Detect which cell encompasses the target text, then output its (x, y) center coordinate. 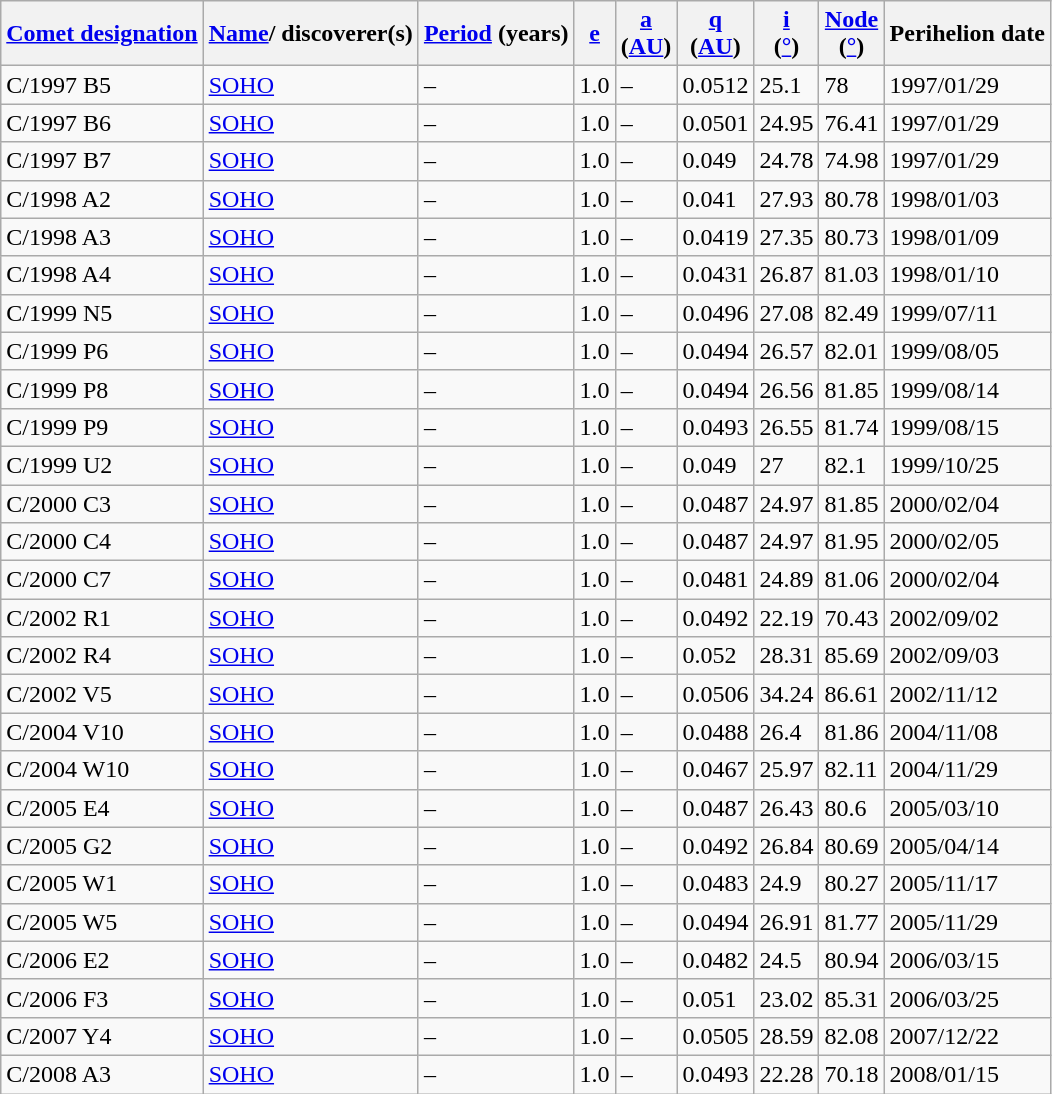
2002/09/02 (967, 618)
C/2000 C4 (102, 542)
C/2006 F3 (102, 998)
2008/01/15 (967, 1074)
2000/02/05 (967, 542)
Node(°) (852, 34)
80.6 (852, 808)
85.31 (852, 998)
80.78 (852, 199)
26.43 (786, 808)
C/2002 R1 (102, 618)
24.78 (786, 161)
81.95 (852, 542)
C/2002 R4 (102, 656)
2002/11/12 (967, 694)
1999/10/25 (967, 465)
74.98 (852, 161)
82.01 (852, 351)
78 (852, 85)
0.0512 (716, 85)
1999/08/14 (967, 389)
81.77 (852, 922)
81.06 (852, 580)
2005/03/10 (967, 808)
C/2005 W5 (102, 922)
24.9 (786, 884)
86.61 (852, 694)
e (594, 34)
26.56 (786, 389)
70.18 (852, 1074)
24.95 (786, 123)
C/2002 V5 (102, 694)
C/1999 N5 (102, 313)
C/2008 A3 (102, 1074)
27.35 (786, 237)
23.02 (786, 998)
C/2000 C3 (102, 503)
C/2005 W1 (102, 884)
C/1999 P8 (102, 389)
C/1999 P9 (102, 427)
34.24 (786, 694)
2002/09/03 (967, 656)
Perihelion date (967, 34)
2004/11/29 (967, 770)
70.43 (852, 618)
C/2007 Y4 (102, 1036)
25.97 (786, 770)
1999/08/15 (967, 427)
26.91 (786, 922)
C/2000 C7 (102, 580)
0.0483 (716, 884)
C/2005 E4 (102, 808)
2005/11/17 (967, 884)
81.03 (852, 275)
2005/11/29 (967, 922)
C/1998 A4 (102, 275)
24.5 (786, 960)
27.08 (786, 313)
C/1998 A2 (102, 199)
25.1 (786, 85)
82.08 (852, 1036)
82.49 (852, 313)
i(°) (786, 34)
80.94 (852, 960)
0.0431 (716, 275)
28.31 (786, 656)
2006/03/25 (967, 998)
Name/ discoverer(s) (310, 34)
80.73 (852, 237)
C/1999 P6 (102, 351)
1998/01/10 (967, 275)
C/2004 W10 (102, 770)
82.1 (852, 465)
C/2005 G2 (102, 846)
q(AU) (716, 34)
C/1999 U2 (102, 465)
0.041 (716, 199)
Period (years) (496, 34)
26.55 (786, 427)
27.93 (786, 199)
C/1997 B7 (102, 161)
26.84 (786, 846)
Comet designation (102, 34)
1999/08/05 (967, 351)
2005/04/14 (967, 846)
0.0501 (716, 123)
C/2004 V10 (102, 732)
76.41 (852, 123)
0.0467 (716, 770)
85.69 (852, 656)
0.0481 (716, 580)
22.19 (786, 618)
C/2006 E2 (102, 960)
0.0496 (716, 313)
2007/12/22 (967, 1036)
0.0505 (716, 1036)
0.0506 (716, 694)
80.69 (852, 846)
26.57 (786, 351)
0.0488 (716, 732)
2006/03/15 (967, 960)
26.4 (786, 732)
81.74 (852, 427)
C/1998 A3 (102, 237)
82.11 (852, 770)
0.052 (716, 656)
26.87 (786, 275)
0.0419 (716, 237)
80.27 (852, 884)
81.86 (852, 732)
24.89 (786, 580)
a(AU) (646, 34)
1999/07/11 (967, 313)
0.051 (716, 998)
27 (786, 465)
C/1997 B5 (102, 85)
1998/01/03 (967, 199)
2004/11/08 (967, 732)
0.0482 (716, 960)
28.59 (786, 1036)
1998/01/09 (967, 237)
22.28 (786, 1074)
C/1997 B6 (102, 123)
